Locate the cell with the specified text and output its (x, y) center coordinate. 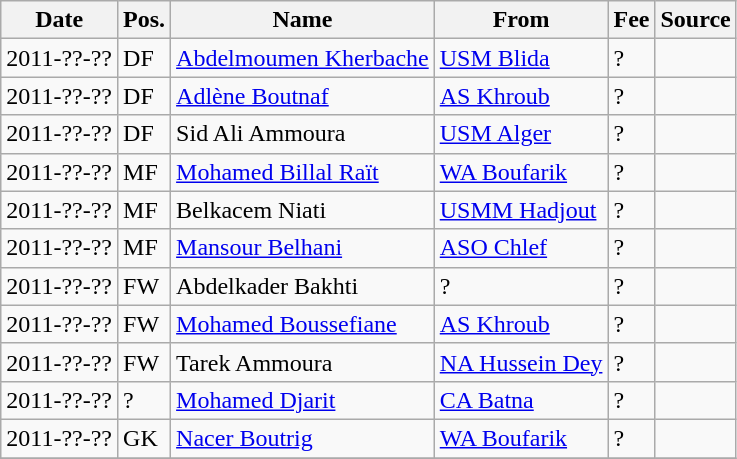
Tarek Ammoura (303, 362)
Fee (632, 20)
Nacer Boutrig (303, 438)
CA Batna (521, 400)
From (521, 20)
USM Blida (521, 58)
Date (60, 20)
Source (696, 20)
GK (144, 438)
NA Hussein Dey (521, 362)
Abdelkader Bakhti (303, 286)
ASO Chlef (521, 248)
Abdelmoumen Kherbache (303, 58)
Mansour Belhani (303, 248)
USM Alger (521, 134)
Pos. (144, 20)
Sid Ali Ammoura (303, 134)
Adlène Boutnaf (303, 96)
Mohamed Boussefiane (303, 324)
USMM Hadjout (521, 210)
Mohamed Djarit (303, 400)
Belkacem Niati (303, 210)
Mohamed Billal Raït (303, 172)
Name (303, 20)
